Provide the [x, y] coordinate of the cell's center where the given text is located.  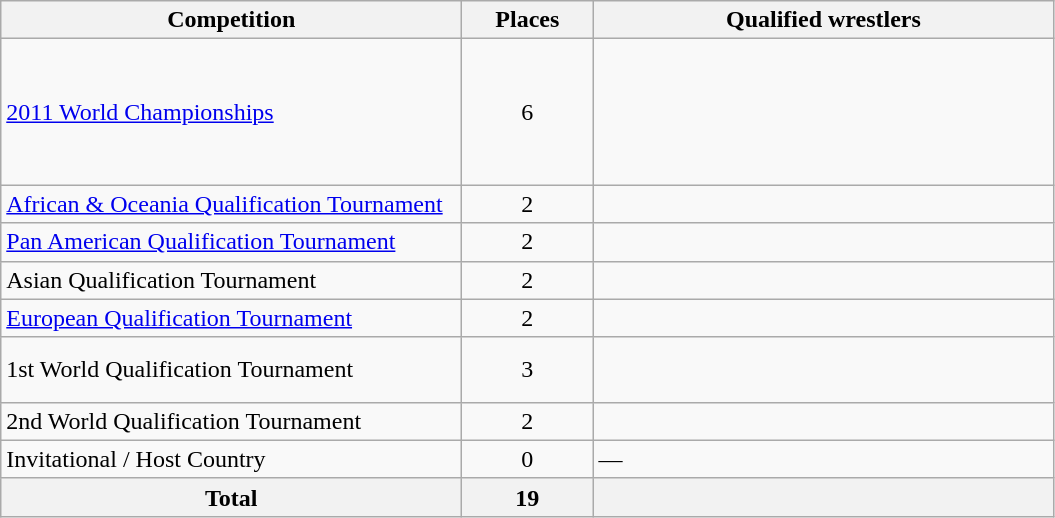
Asian Qualification Tournament [232, 280]
Total [232, 497]
Pan American Qualification Tournament [232, 242]
Places [528, 20]
— [824, 459]
1st World Qualification Tournament [232, 370]
Qualified wrestlers [824, 20]
19 [528, 497]
African & Oceania Qualification Tournament [232, 204]
6 [528, 112]
3 [528, 370]
0 [528, 459]
Invitational / Host Country [232, 459]
2nd World Qualification Tournament [232, 421]
European Qualification Tournament [232, 318]
2011 World Championships [232, 112]
Competition [232, 20]
